Output the [X, Y] coordinate of the center of the cell containing the given text.  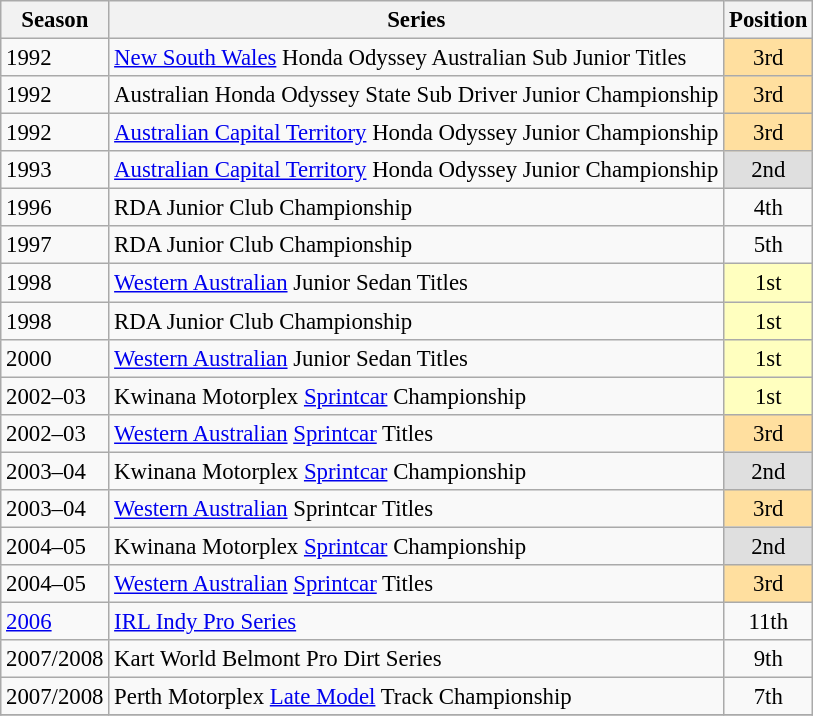
4th [768, 208]
Position [768, 20]
1993 [55, 170]
11th [768, 621]
9th [768, 659]
5th [768, 245]
Season [55, 20]
7th [768, 697]
Kart World Belmont Pro Dirt Series [416, 659]
Australian Honda Odyssey State Sub Driver Junior Championship [416, 95]
New South Wales Honda Odyssey Australian Sub Junior Titles [416, 58]
2000 [55, 358]
1997 [55, 245]
Series [416, 20]
1996 [55, 208]
Perth Motorplex Late Model Track Championship [416, 697]
IRL Indy Pro Series [416, 621]
2006 [55, 621]
